Return (X, Y) of the center of cell containing provided text 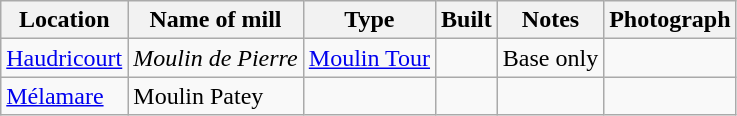
Notes (550, 20)
Type (369, 20)
Location (64, 20)
Photograph (670, 20)
Name of mill (216, 20)
Haudricourt (64, 58)
Moulin Patey (216, 96)
Moulin Tour (369, 58)
Base only (550, 58)
Moulin de Pierre (216, 58)
Built (467, 20)
Mélamare (64, 96)
